Locate the cell with the specified text and output its [X, Y] center coordinate. 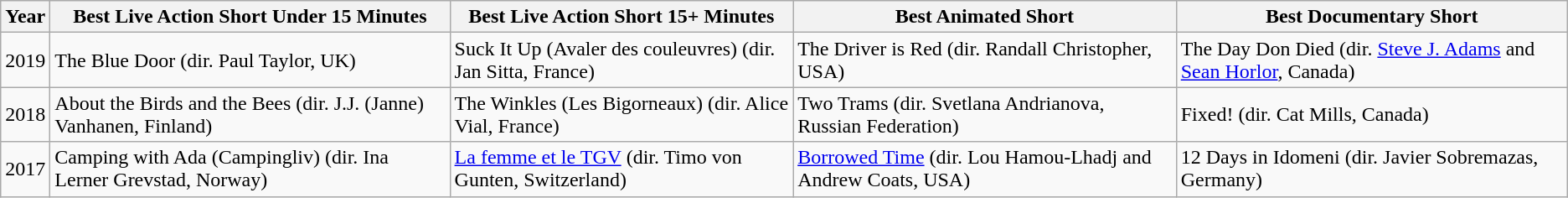
Fixed! (dir. Cat Mills, Canada) [1372, 114]
The Blue Door (dir. Paul Taylor, UK) [250, 60]
Best Live Action Short Under 15 Minutes [250, 17]
Two Trams (dir. Svetlana Andrianova, Russian Federation) [985, 114]
2018 [25, 114]
Year [25, 17]
Suck It Up (Avaler des couleuvres) (dir. Jan Sitta, France) [622, 60]
12 Days in Idomeni (dir. Javier Sobremazas, Germany) [1372, 169]
2019 [25, 60]
Borrowed Time (dir. Lou Hamou-Lhadj and Andrew Coats, USA) [985, 169]
La femme et le TGV (dir. Timo von Gunten, Switzerland) [622, 169]
2017 [25, 169]
The Driver is Red (dir. Randall Christopher, USA) [985, 60]
Best Animated Short [985, 17]
Camping with Ada (Campingliv) (dir. Ina Lerner Grevstad, Norway) [250, 169]
Best Live Action Short 15+ Minutes [622, 17]
The Day Don Died (dir. Steve J. Adams and Sean Horlor, Canada) [1372, 60]
About the Birds and the Bees (dir. J.J. (Janne) Vanhanen, Finland) [250, 114]
Best Documentary Short [1372, 17]
The Winkles (Les Bigorneaux) (dir. Alice Vial, France) [622, 114]
